Return [X, Y] of the center of cell containing provided text 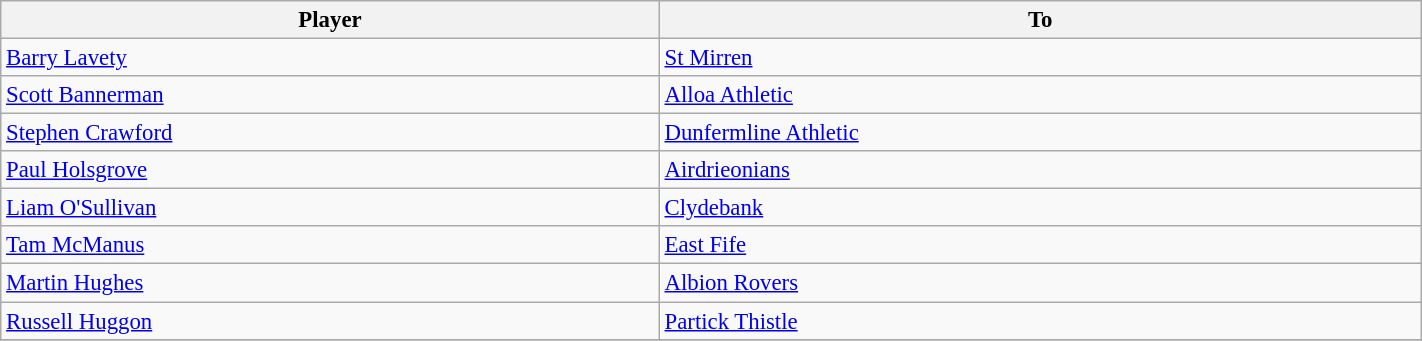
Clydebank [1040, 208]
Tam McManus [330, 245]
Dunfermline Athletic [1040, 133]
St Mirren [1040, 58]
Airdrieonians [1040, 170]
Martin Hughes [330, 283]
Barry Lavety [330, 58]
East Fife [1040, 245]
Stephen Crawford [330, 133]
Paul Holsgrove [330, 170]
Alloa Athletic [1040, 95]
Scott Bannerman [330, 95]
Albion Rovers [1040, 283]
Player [330, 20]
To [1040, 20]
Russell Huggon [330, 321]
Partick Thistle [1040, 321]
Liam O'Sullivan [330, 208]
